From the cell containing the given text, extract its center point as [X, Y] coordinate. 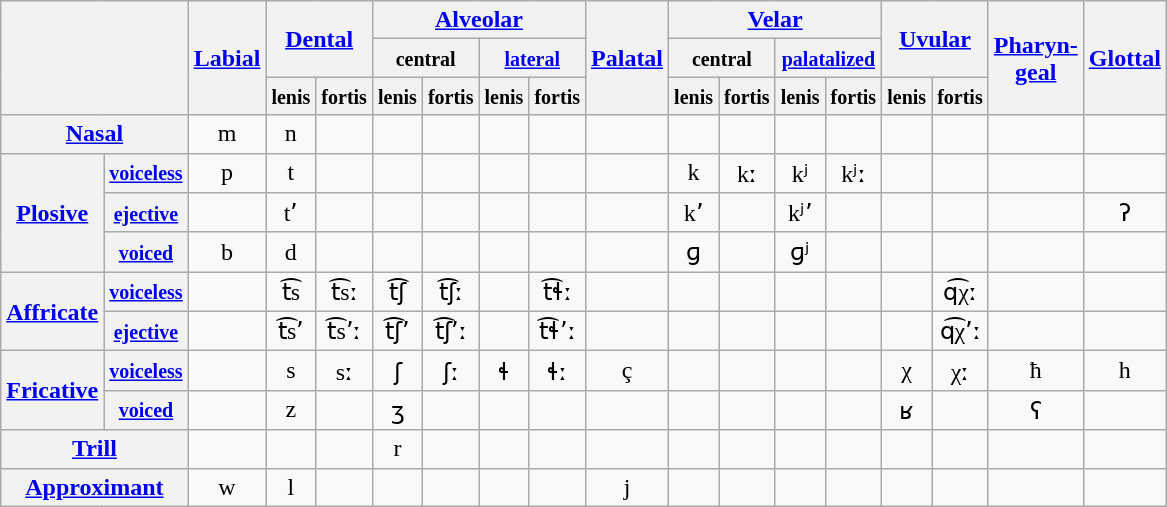
kʲ [800, 173]
ʃ [397, 371]
q͡χː [960, 292]
j [628, 487]
m [227, 134]
n [291, 134]
k [694, 173]
d [291, 252]
ɡ [694, 252]
ɬ [504, 371]
t͡sː [344, 292]
Fricative [52, 390]
t͡ʃː [450, 292]
lateral [532, 58]
ɡʲ [800, 252]
ʔ [1124, 213]
palatalized [828, 58]
Glottal [1124, 58]
w [227, 487]
Pharyn-geal [1036, 58]
t͡sʼː [344, 331]
t͡s [291, 292]
Velar [776, 20]
r [397, 449]
ʒ [397, 410]
l [291, 487]
kː [748, 173]
t͡ɬʼː [558, 331]
ɬː [558, 371]
ʕ [1036, 410]
p [227, 173]
z [291, 410]
Labial [227, 58]
kʼ [694, 213]
Palatal [628, 58]
h [1124, 371]
s [291, 371]
t͡ʃʼ [397, 331]
kʲː [854, 173]
Nasal [94, 134]
χ [907, 371]
ʁ [907, 410]
q͡χʼː [960, 331]
b [227, 252]
t [291, 173]
Dental [320, 39]
t͡sʼ [291, 331]
t͡ɬː [558, 292]
Plosive [52, 212]
kʲʼ [800, 213]
ħ [1036, 371]
ç [628, 371]
Trill [94, 449]
χː [960, 371]
sː [344, 371]
tʼ [291, 213]
ʃː [450, 371]
Alveolar [478, 20]
Uvular [936, 39]
t͡ʃʼː [450, 331]
Approximant [94, 487]
Affricate [52, 312]
t͡ʃ [397, 292]
